Capture the cell that displays the provided text and extract its [X, Y] central coordinate. 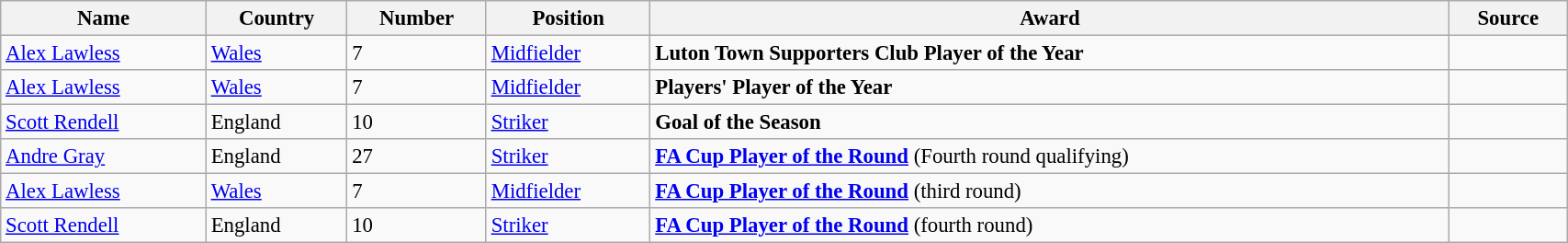
Number [417, 18]
FA Cup Player of the Round (Fourth round qualifying) [1050, 156]
Goal of the Season [1050, 122]
Position [568, 18]
Name [104, 18]
Country [276, 18]
FA Cup Player of the Round (fourth round) [1050, 226]
27 [417, 156]
FA Cup Player of the Round (third round) [1050, 191]
Players' Player of the Year [1050, 87]
Award [1050, 18]
Andre Gray [104, 156]
Source [1508, 18]
Luton Town Supporters Club Player of the Year [1050, 53]
